Identify which cell holds the provided text, then report its [X, Y] central coordinate. 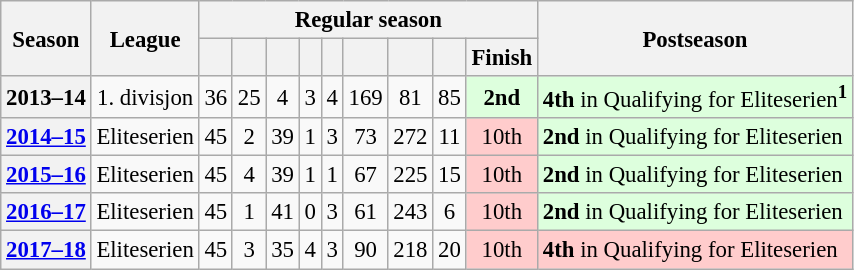
2015–16 [46, 175]
Postseason [694, 38]
81 [410, 97]
218 [410, 250]
4th in Qualifying for Eliteserien1 [694, 97]
67 [366, 175]
2016–17 [46, 213]
36 [216, 97]
169 [366, 97]
15 [450, 175]
Finish [502, 58]
Regular season [368, 20]
90 [366, 250]
2nd [502, 97]
73 [366, 137]
2013–14 [46, 97]
6 [450, 213]
1. divisjon [145, 97]
272 [410, 137]
243 [410, 213]
2017–18 [46, 250]
4th in Qualifying for Eliteserien [694, 250]
11 [450, 137]
225 [410, 175]
85 [450, 97]
League [145, 38]
25 [248, 97]
2 [248, 137]
Season [46, 38]
2014–15 [46, 137]
61 [366, 213]
0 [310, 213]
20 [450, 250]
35 [282, 250]
41 [282, 213]
